Extract the (x, y) coordinate from the center of the cell holding the provided text.  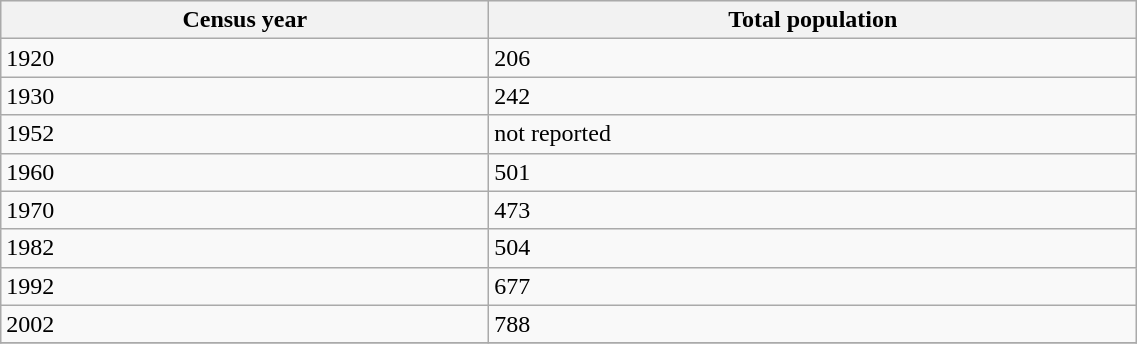
2002 (245, 324)
677 (813, 286)
504 (813, 248)
1930 (245, 96)
1960 (245, 172)
788 (813, 324)
Census year (245, 20)
1952 (245, 134)
1920 (245, 58)
Total population (813, 20)
1970 (245, 210)
1992 (245, 286)
1982 (245, 248)
not reported (813, 134)
206 (813, 58)
242 (813, 96)
501 (813, 172)
473 (813, 210)
